Extract the [X, Y] coordinate from the center of the cell holding the provided text.  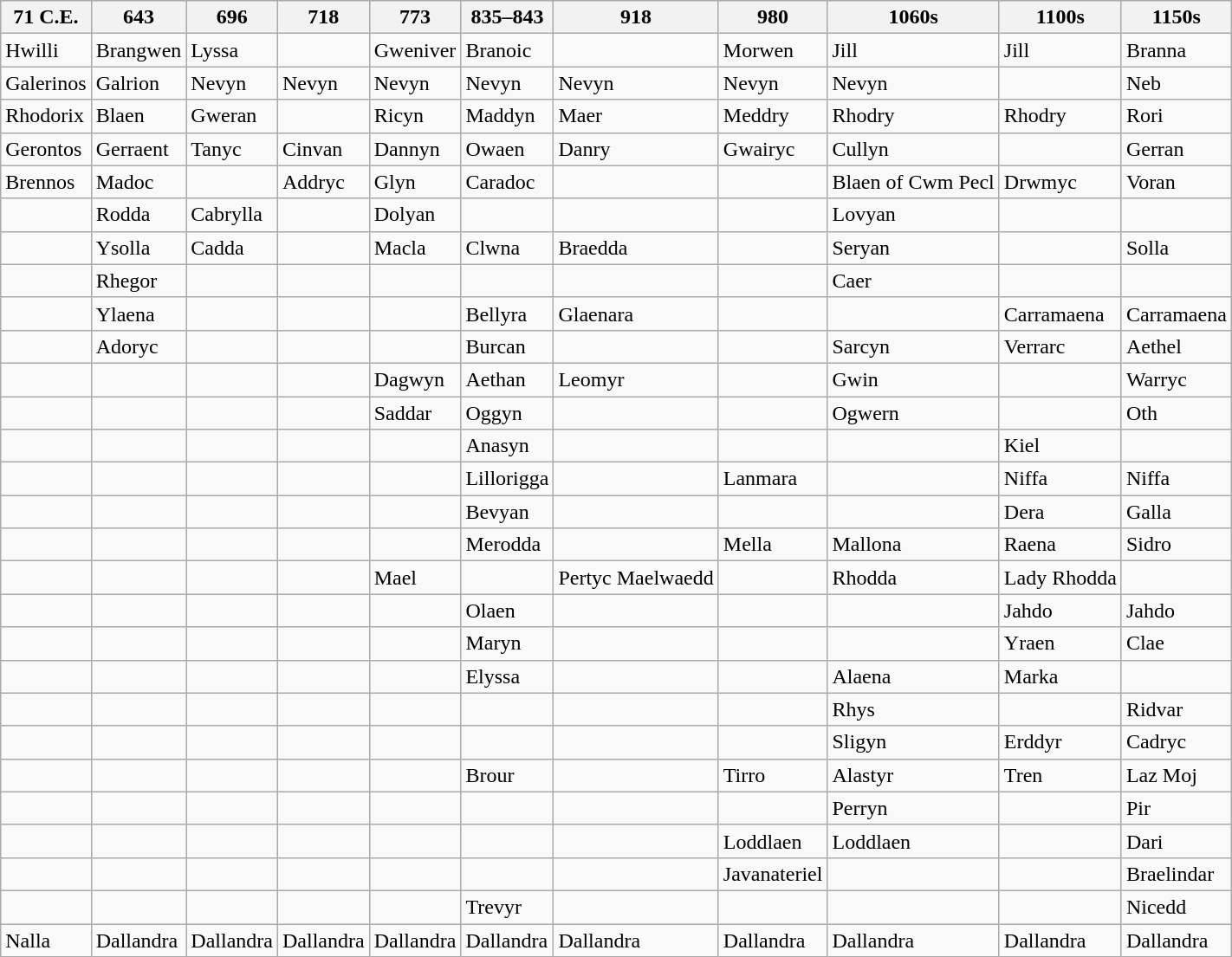
Braedda [636, 248]
Dolyan [415, 215]
Gwairyc [773, 149]
Lillorigga [508, 479]
Lady Rhodda [1060, 578]
Lovyan [913, 215]
Pertyc Maelwaedd [636, 578]
Nicedd [1177, 907]
71 C.E. [46, 17]
Bellyra [508, 314]
Seryan [913, 248]
Verrarc [1060, 346]
Merodda [508, 545]
Ysolla [139, 248]
Clae [1177, 643]
Blaen [139, 116]
Cabrylla [232, 215]
Alastyr [913, 775]
Sligyn [913, 742]
Rhodorix [46, 116]
Tanyc [232, 149]
Gweran [232, 116]
Ylaena [139, 314]
Gerran [1177, 149]
Clwna [508, 248]
Oth [1177, 413]
Ricyn [415, 116]
Solla [1177, 248]
773 [415, 17]
Marka [1060, 676]
Gweniver [415, 50]
Nalla [46, 940]
Voran [1177, 182]
Blaen of Cwm Pecl [913, 182]
Galrion [139, 83]
Braelindar [1177, 874]
Hwilli [46, 50]
1150s [1177, 17]
Caradoc [508, 182]
Rodda [139, 215]
Brennos [46, 182]
Drwmyc [1060, 182]
Glyn [415, 182]
Rhodda [913, 578]
Danry [636, 149]
Gerraent [139, 149]
Ridvar [1177, 709]
Saddar [415, 413]
Lyssa [232, 50]
918 [636, 17]
980 [773, 17]
Dari [1177, 841]
Leomyr [636, 379]
Neb [1177, 83]
696 [232, 17]
Aethel [1177, 346]
Tirro [773, 775]
Dagwyn [415, 379]
Elyssa [508, 676]
Cinvan [324, 149]
Warryc [1177, 379]
Kiel [1060, 446]
Sidro [1177, 545]
Laz Moj [1177, 775]
Olaen [508, 611]
Anasyn [508, 446]
718 [324, 17]
1060s [913, 17]
Dannyn [415, 149]
Gwin [913, 379]
Sarcyn [913, 346]
Galerinos [46, 83]
Branoic [508, 50]
Maryn [508, 643]
Rhys [913, 709]
Dera [1060, 512]
Madoc [139, 182]
Galla [1177, 512]
Owaen [508, 149]
Rhegor [139, 281]
643 [139, 17]
Brour [508, 775]
Perryn [913, 808]
Glaenara [636, 314]
Aethan [508, 379]
Lanmara [773, 479]
Raena [1060, 545]
Macla [415, 248]
Maddyn [508, 116]
Trevyr [508, 907]
Tren [1060, 775]
Cullyn [913, 149]
Mella [773, 545]
Morwen [773, 50]
Addryc [324, 182]
Branna [1177, 50]
Bevyan [508, 512]
Erddyr [1060, 742]
Meddry [773, 116]
Gerontos [46, 149]
Cadda [232, 248]
Rori [1177, 116]
Adoryc [139, 346]
Caer [913, 281]
Pir [1177, 808]
Mael [415, 578]
1100s [1060, 17]
Cadryc [1177, 742]
Ogwern [913, 413]
Oggyn [508, 413]
Mallona [913, 545]
Brangwen [139, 50]
Alaena [913, 676]
Maer [636, 116]
Yraen [1060, 643]
Javanateriel [773, 874]
Burcan [508, 346]
835–843 [508, 17]
